Identify which cell holds the provided text, then report its (x, y) central coordinate. 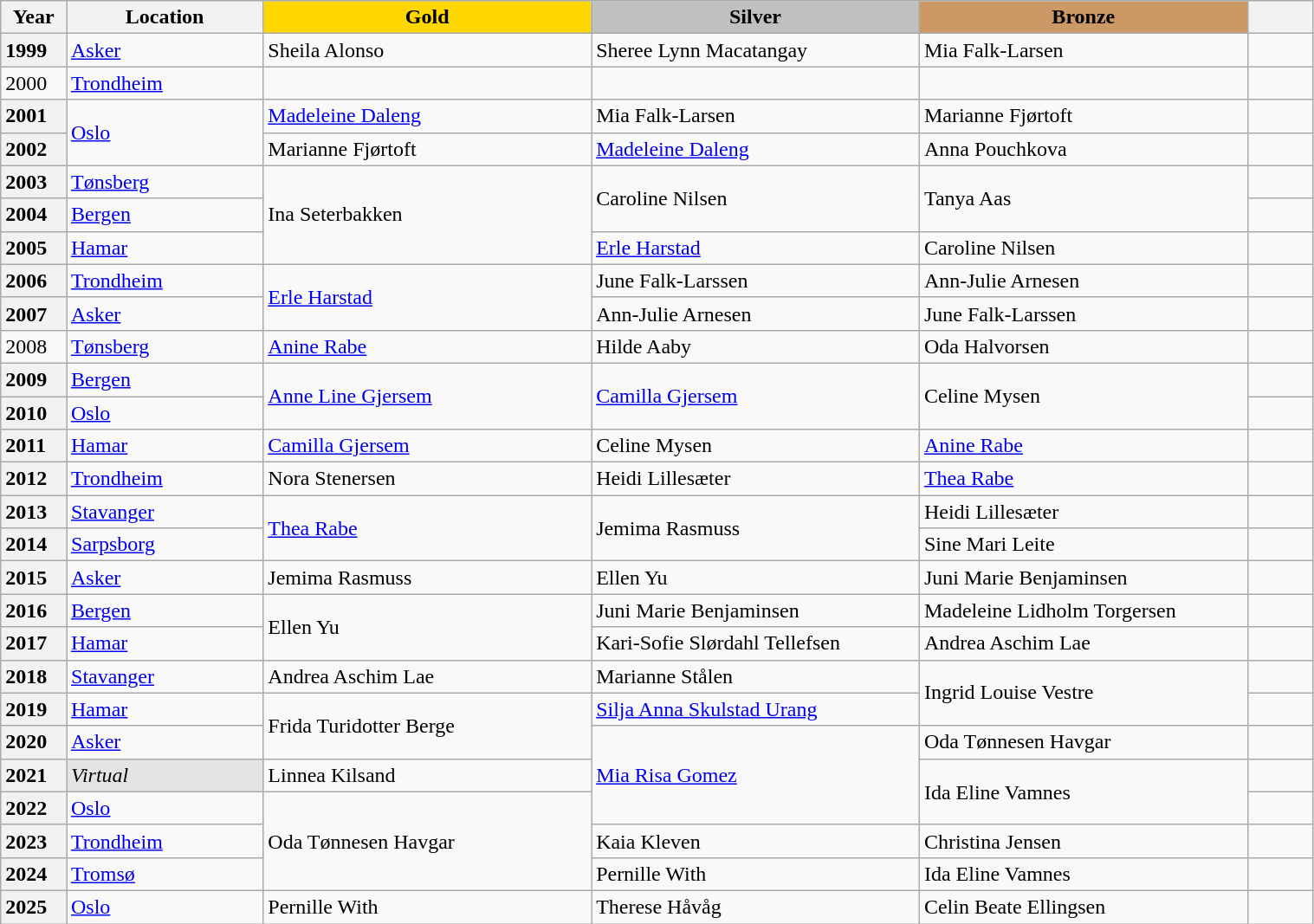
Celin Beate Ellingsen (1083, 907)
Kaia Kleven (755, 841)
Sheila Alonso (428, 50)
Marianne Stålen (755, 676)
2024 (34, 874)
2014 (34, 545)
Sheree Lynn Macatangay (755, 50)
Frida Turidotter Berge (428, 726)
1999 (34, 50)
Bronze (1083, 17)
Ina Seterbakken (428, 215)
Tromsø (165, 874)
2022 (34, 808)
2012 (34, 479)
2002 (34, 149)
Madeleine Lidholm Torgersen (1083, 611)
2001 (34, 116)
Tanya Aas (1083, 198)
Anna Pouchkova (1083, 149)
Therese Håvåg (755, 907)
Year (34, 17)
Sine Mari Leite (1083, 545)
Silja Anna Skulstad Urang (755, 709)
Linnea Kilsand (428, 775)
Ingrid Louise Vestre (1083, 693)
Nora Stenersen (428, 479)
2013 (34, 512)
2016 (34, 611)
Silver (755, 17)
2003 (34, 182)
2004 (34, 215)
2020 (34, 742)
Anne Line Gjersem (428, 396)
2021 (34, 775)
2007 (34, 313)
2000 (34, 83)
2019 (34, 709)
Christina Jensen (1083, 841)
2018 (34, 676)
2006 (34, 281)
Gold (428, 17)
Oda Halvorsen (1083, 346)
Hilde Aaby (755, 346)
2009 (34, 379)
2008 (34, 346)
2023 (34, 841)
Location (165, 17)
Mia Risa Gomez (755, 775)
2011 (34, 446)
Sarpsborg (165, 545)
2025 (34, 907)
Kari-Sofie Slørdahl Tellefsen (755, 643)
2005 (34, 248)
2015 (34, 578)
2017 (34, 643)
2010 (34, 413)
Virtual (165, 775)
